Identify which cell holds the provided text, then report its [X, Y] central coordinate. 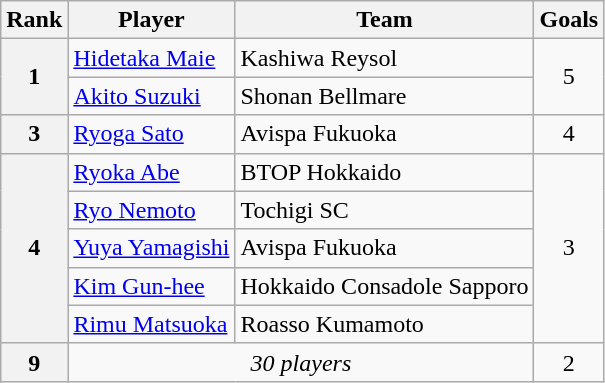
9 [34, 362]
Kashiwa Reysol [384, 58]
Hidetaka Maie [152, 58]
Goals [569, 20]
Shonan Bellmare [384, 96]
1 [34, 77]
Yuya Yamagishi [152, 248]
Team [384, 20]
Roasso Kumamoto [384, 324]
BTOP Hokkaido [384, 172]
30 players [301, 362]
Kim Gun-hee [152, 286]
Rank [34, 20]
2 [569, 362]
Akito Suzuki [152, 96]
Tochigi SC [384, 210]
Rimu Matsuoka [152, 324]
Hokkaido Consadole Sapporo [384, 286]
5 [569, 77]
Ryoka Abe [152, 172]
Ryoga Sato [152, 134]
Ryo Nemoto [152, 210]
Player [152, 20]
